Extract the [X, Y] coordinate from the center of the cell holding the provided text.  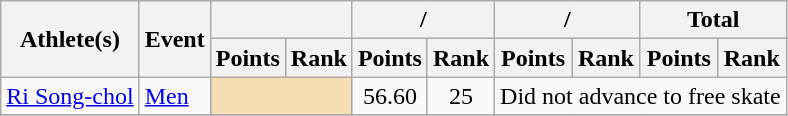
Men [174, 96]
25 [460, 96]
Athlete(s) [70, 39]
Total [713, 20]
Event [174, 39]
Ri Song-chol [70, 96]
56.60 [390, 96]
Did not advance to free skate [641, 96]
